Pinpoint the cell where the given text exists, returning its [x, y] midpoint coordinate. 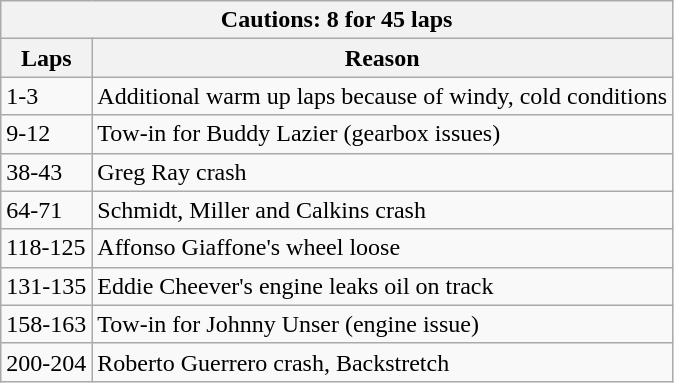
64-71 [46, 210]
Roberto Guerrero crash, Backstretch [382, 362]
158-163 [46, 324]
Affonso Giaffone's wheel loose [382, 248]
Laps [46, 58]
Tow-in for Johnny Unser (engine issue) [382, 324]
1-3 [46, 96]
9-12 [46, 134]
Tow-in for Buddy Lazier (gearbox issues) [382, 134]
Additional warm up laps because of windy, cold conditions [382, 96]
38-43 [46, 172]
131-135 [46, 286]
118-125 [46, 248]
Greg Ray crash [382, 172]
Schmidt, Miller and Calkins crash [382, 210]
200-204 [46, 362]
Cautions: 8 for 45 laps [337, 20]
Reason [382, 58]
Eddie Cheever's engine leaks oil on track [382, 286]
